Find where the given text appears and provide that cell's center as [x, y] coordinate. 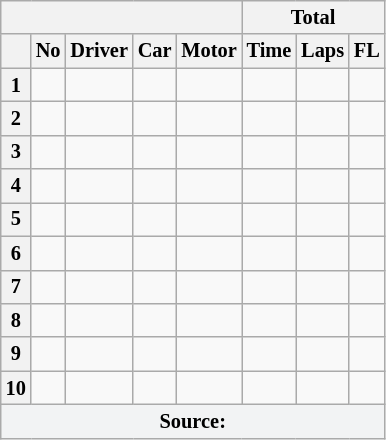
1 [16, 85]
Time [270, 51]
Total [314, 17]
No [48, 51]
6 [16, 253]
4 [16, 186]
2 [16, 118]
9 [16, 354]
Laps [322, 51]
10 [16, 388]
FL [367, 51]
7 [16, 287]
Source: [193, 421]
Driver [98, 51]
Motor [208, 51]
5 [16, 219]
Car [155, 51]
8 [16, 320]
3 [16, 152]
